Detect which cell encompasses the target text, then output its (x, y) center coordinate. 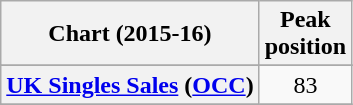
UK Singles Sales (OCC) (130, 85)
Peakposition (305, 34)
83 (305, 85)
Chart (2015-16) (130, 34)
